Return the [X, Y] coordinate for the center point of the cell that contains the specified text.  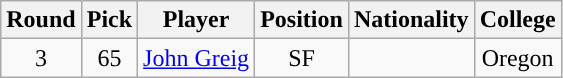
3 [41, 58]
Oregon [518, 58]
65 [109, 58]
Round [41, 20]
John Greig [196, 58]
College [518, 20]
Nationality [411, 20]
Player [196, 20]
Pick [109, 20]
Position [302, 20]
SF [302, 58]
